Scan for the cell matching the given text and deliver its [x, y] coordinate at center. 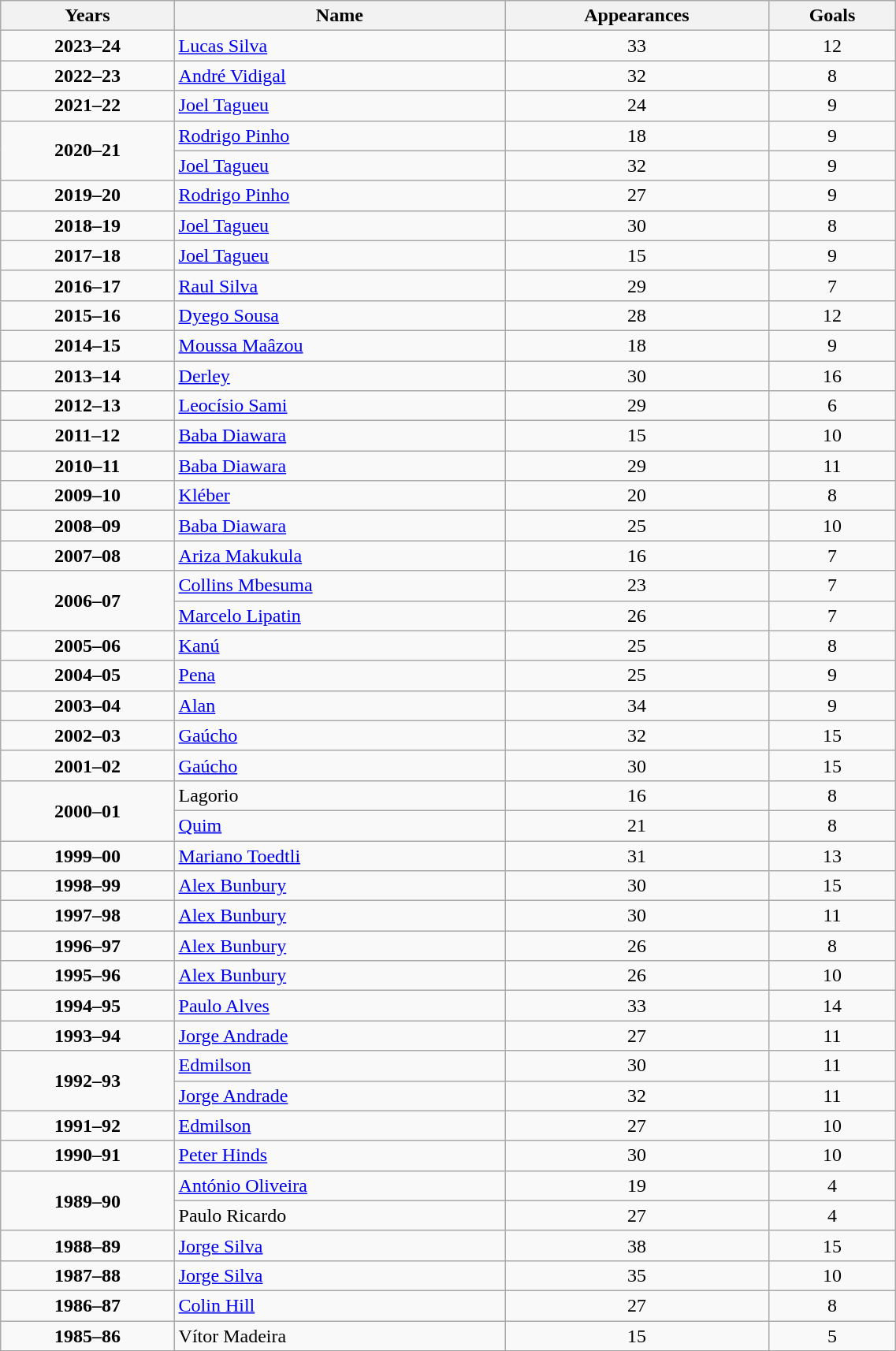
1992–93 [87, 1081]
35 [637, 1275]
20 [637, 496]
23 [637, 586]
Mariano Toedtli [340, 855]
24 [637, 106]
Years [87, 16]
Colin Hill [340, 1305]
2000–01 [87, 810]
Goals [832, 16]
1991–92 [87, 1126]
1994–95 [87, 1006]
Ariza Makukula [340, 556]
1993–94 [87, 1036]
Pena [340, 675]
2007–08 [87, 556]
2015–16 [87, 315]
Dyego Sousa [340, 315]
Kléber [340, 496]
Lucas Silva [340, 46]
13 [832, 855]
1985–86 [87, 1336]
28 [637, 315]
Kanú [340, 646]
19 [637, 1185]
21 [637, 825]
1998–99 [87, 886]
2011–12 [87, 436]
2009–10 [87, 496]
2003–04 [87, 705]
1997–98 [87, 916]
1999–00 [87, 855]
2018–19 [87, 225]
2013–14 [87, 376]
34 [637, 705]
Quim [340, 825]
2004–05 [87, 675]
1988–89 [87, 1245]
2019–20 [87, 195]
Peter Hinds [340, 1156]
2008–09 [87, 526]
Moussa Maâzou [340, 345]
2021–22 [87, 106]
Lagorio [340, 795]
André Vidigal [340, 76]
38 [637, 1245]
2022–23 [87, 76]
1995–96 [87, 976]
2006–07 [87, 601]
Leocísio Sami [340, 406]
Collins Mbesuma [340, 586]
5 [832, 1336]
1986–87 [87, 1305]
2023–24 [87, 46]
2010–11 [87, 466]
31 [637, 855]
2020–21 [87, 151]
2017–18 [87, 255]
Marcelo Lipatin [340, 616]
Name [340, 16]
14 [832, 1006]
6 [832, 406]
1990–91 [87, 1156]
1996–97 [87, 946]
Raul Silva [340, 285]
2012–13 [87, 406]
Vítor Madeira [340, 1336]
António Oliveira [340, 1185]
Appearances [637, 16]
2002–03 [87, 735]
1987–88 [87, 1275]
2014–15 [87, 345]
2005–06 [87, 646]
2001–02 [87, 765]
1989–90 [87, 1200]
Paulo Ricardo [340, 1215]
Derley [340, 376]
Paulo Alves [340, 1006]
2016–17 [87, 285]
Alan [340, 705]
